Pinpoint the cell where the given text exists, returning its (X, Y) midpoint coordinate. 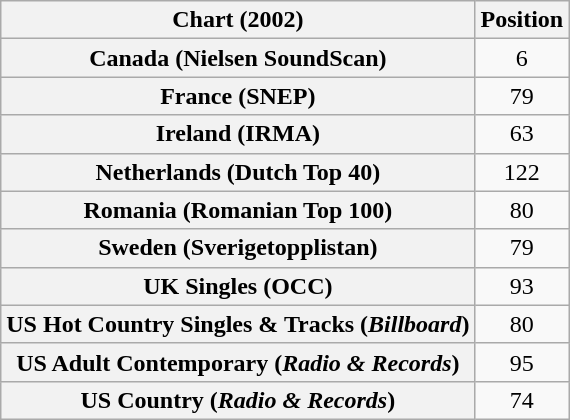
Romania (Romanian Top 100) (238, 210)
63 (522, 134)
Sweden (Sverigetopplistan) (238, 248)
95 (522, 362)
74 (522, 400)
6 (522, 58)
93 (522, 286)
Ireland (IRMA) (238, 134)
Position (522, 20)
122 (522, 172)
US Adult Contemporary (Radio & Records) (238, 362)
Netherlands (Dutch Top 40) (238, 172)
Canada (Nielsen SoundScan) (238, 58)
US Hot Country Singles & Tracks (Billboard) (238, 324)
US Country (Radio & Records) (238, 400)
Chart (2002) (238, 20)
UK Singles (OCC) (238, 286)
France (SNEP) (238, 96)
